Extract the [X, Y] coordinate from the center of the cell holding the provided text.  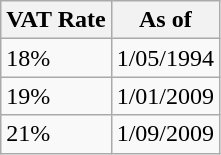
1/05/1994 [165, 58]
19% [56, 96]
21% [56, 134]
18% [56, 58]
1/01/2009 [165, 96]
VAT Rate [56, 20]
As of [165, 20]
1/09/2009 [165, 134]
